Find where the given text appears and provide that cell's center as (x, y) coordinate. 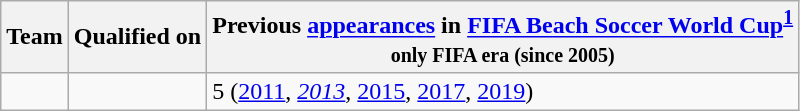
Previous appearances in FIFA Beach Soccer World Cup1only FIFA era (since 2005) (503, 37)
5 (2011, 2013, 2015, 2017, 2019) (503, 91)
Qualified on (137, 37)
Team (35, 37)
